Capture the cell that displays the provided text and extract its [x, y] central coordinate. 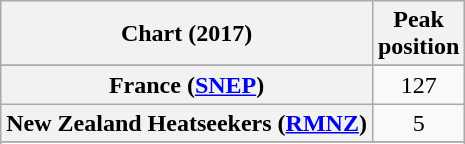
New Zealand Heatseekers (RMNZ) [187, 123]
Chart (2017) [187, 34]
127 [418, 85]
Peakposition [418, 34]
France (SNEP) [187, 85]
5 [418, 123]
